From the cell containing the given text, extract its center point as (x, y) coordinate. 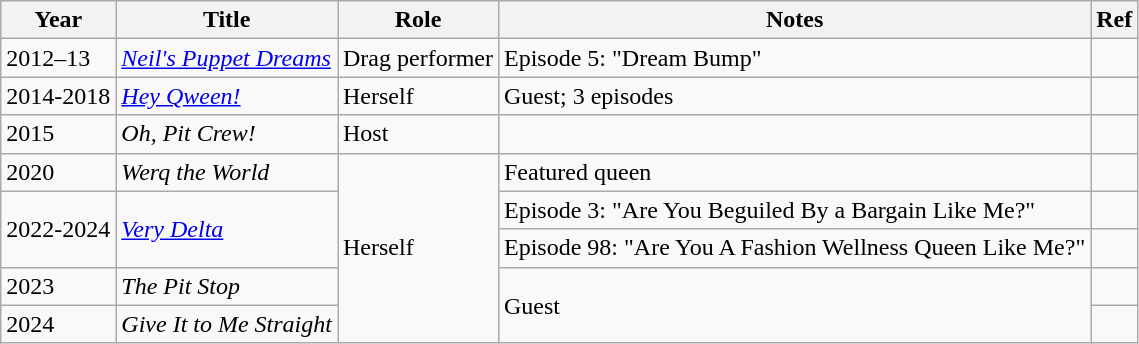
Give It to Me Straight (227, 324)
Ref (1114, 20)
2012–13 (58, 58)
Episode 5: "Dream Bump" (794, 58)
Notes (794, 20)
2022-2024 (58, 229)
Episode 3: "Are You Beguiled By a Bargain Like Me?" (794, 210)
2020 (58, 172)
Role (418, 20)
Episode 98: "Are You A Fashion Wellness Queen Like Me?" (794, 248)
Hey Qween! (227, 96)
Guest (794, 305)
Guest; 3 episodes (794, 96)
Drag performer (418, 58)
Oh, Pit Crew! (227, 134)
2023 (58, 286)
The Pit Stop (227, 286)
Year (58, 20)
2015 (58, 134)
Werq the World (227, 172)
Host (418, 134)
Very Delta (227, 229)
2024 (58, 324)
Featured queen (794, 172)
2014-2018 (58, 96)
Neil's Puppet Dreams (227, 58)
Title (227, 20)
